Pinpoint the cell where the given text exists, returning its [X, Y] midpoint coordinate. 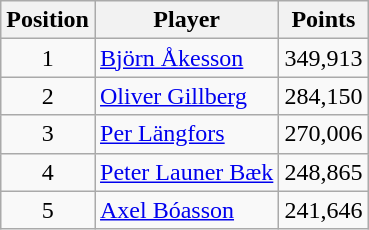
5 [48, 210]
Peter Launer Bæk [186, 172]
241,646 [324, 210]
Björn Åkesson [186, 58]
3 [48, 134]
4 [48, 172]
Player [186, 20]
284,150 [324, 96]
349,913 [324, 58]
248,865 [324, 172]
1 [48, 58]
Per Längfors [186, 134]
Axel Bóasson [186, 210]
Oliver Gillberg [186, 96]
Points [324, 20]
Position [48, 20]
270,006 [324, 134]
2 [48, 96]
